Locate the cell with the specified text and output its (X, Y) center coordinate. 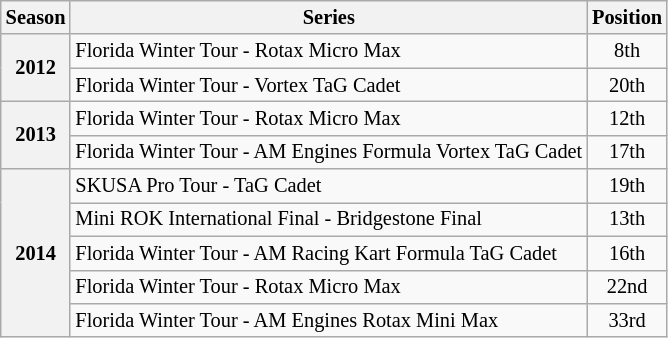
16th (627, 253)
Florida Winter Tour - Vortex TaG Cadet (328, 85)
12th (627, 118)
2014 (36, 253)
Florida Winter Tour - AM Engines Rotax Mini Max (328, 320)
20th (627, 85)
Florida Winter Tour - AM Engines Formula Vortex TaG Cadet (328, 152)
2013 (36, 134)
19th (627, 186)
13th (627, 219)
SKUSA Pro Tour - TaG Cadet (328, 186)
2012 (36, 68)
Position (627, 17)
33rd (627, 320)
Florida Winter Tour - AM Racing Kart Formula TaG Cadet (328, 253)
17th (627, 152)
22nd (627, 287)
Mini ROK International Final - Bridgestone Final (328, 219)
Series (328, 17)
Season (36, 17)
8th (627, 51)
